Detect which cell encompasses the target text, then output its (x, y) center coordinate. 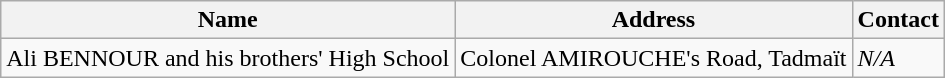
Name (228, 20)
Colonel AMIROUCHE's Road, Tadmaït (654, 58)
Address (654, 20)
N/A (898, 58)
Ali BENNOUR and his brothers' High School (228, 58)
Contact (898, 20)
